Pinpoint the cell where the given text exists, returning its (x, y) midpoint coordinate. 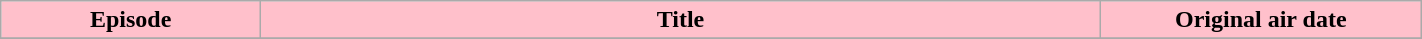
Title (681, 20)
Episode (131, 20)
Original air date (1260, 20)
